Find where the given text appears and provide that cell's center as [x, y] coordinate. 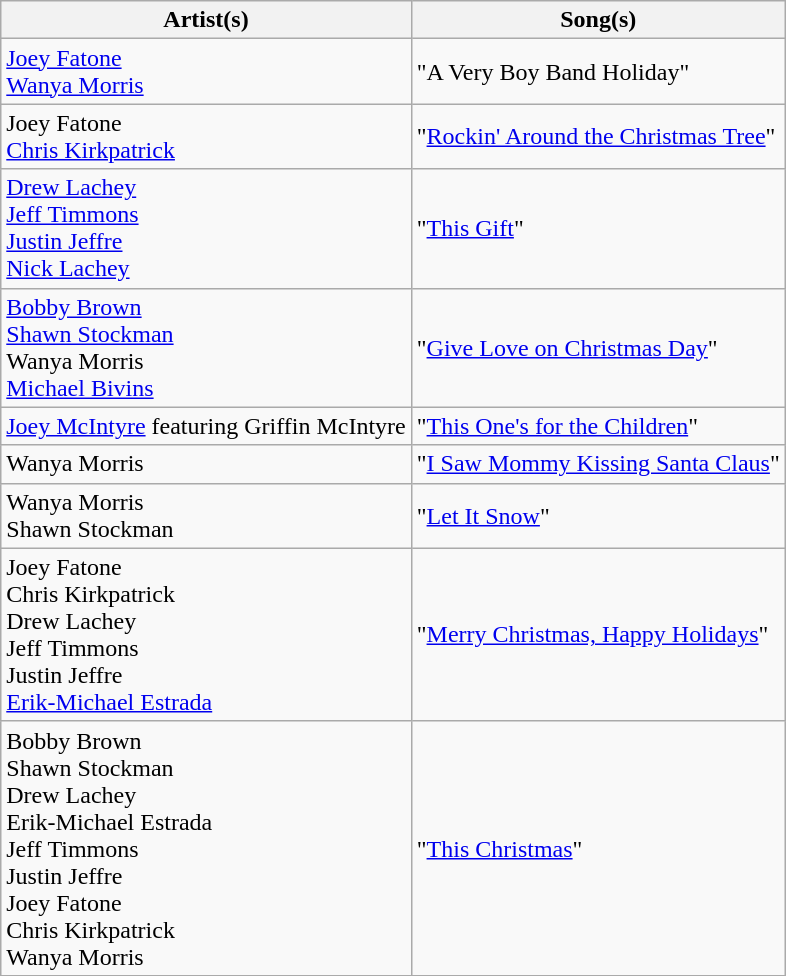
Wanya MorrisShawn Stockman [206, 516]
Bobby BrownShawn StockmanDrew LacheyErik-Michael EstradaJeff TimmonsJustin JeffreJoey FatoneChris KirkpatrickWanya Morris [206, 848]
"Let It Snow" [598, 516]
Joey FatoneWanya Morris [206, 72]
Drew LacheyJeff TimmonsJustin JeffreNick Lachey [206, 228]
"This Gift" [598, 228]
"A Very Boy Band Holiday" [598, 72]
Song(s) [598, 20]
Bobby BrownShawn StockmanWanya MorrisMichael Bivins [206, 348]
"Rockin' Around the Christmas Tree" [598, 136]
"This Christmas" [598, 848]
Joey FatoneChris KirkpatrickDrew LacheyJeff TimmonsJustin JeffreErik-Michael Estrada [206, 634]
"I Saw Mommy Kissing Santa Claus" [598, 464]
Artist(s) [206, 20]
Wanya Morris [206, 464]
"Merry Christmas, Happy Holidays" [598, 634]
Joey McIntyre featuring Griffin McIntyre [206, 426]
"This One's for the Children" [598, 426]
"Give Love on Christmas Day" [598, 348]
Joey FatoneChris Kirkpatrick [206, 136]
